From the cell containing the given text, extract its center point as [X, Y] coordinate. 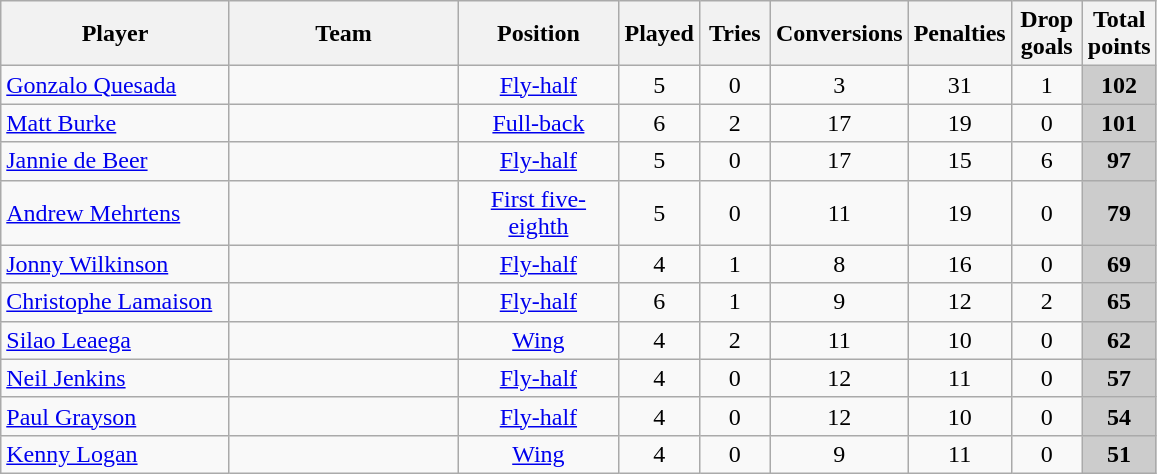
Christophe Lamaison [116, 302]
16 [960, 264]
57 [1119, 378]
Andrew Mehrtens [116, 212]
62 [1119, 340]
51 [1119, 454]
101 [1119, 123]
Conversions [839, 34]
Full-back [538, 123]
Gonzalo Quesada [116, 85]
Jonny Wilkinson [116, 264]
69 [1119, 264]
65 [1119, 302]
102 [1119, 85]
Position [538, 34]
Team [344, 34]
Paul Grayson [116, 416]
Played [659, 34]
Total points [1119, 34]
Penalties [960, 34]
Silao Leaega [116, 340]
Jannie de Beer [116, 161]
79 [1119, 212]
3 [839, 85]
54 [1119, 416]
Tries [734, 34]
First five-eighth [538, 212]
Drop goals [1046, 34]
8 [839, 264]
15 [960, 161]
97 [1119, 161]
31 [960, 85]
Neil Jenkins [116, 378]
Kenny Logan [116, 454]
Player [116, 34]
Matt Burke [116, 123]
